Search for the cell housing the specified text and yield its (x, y) center coordinate. 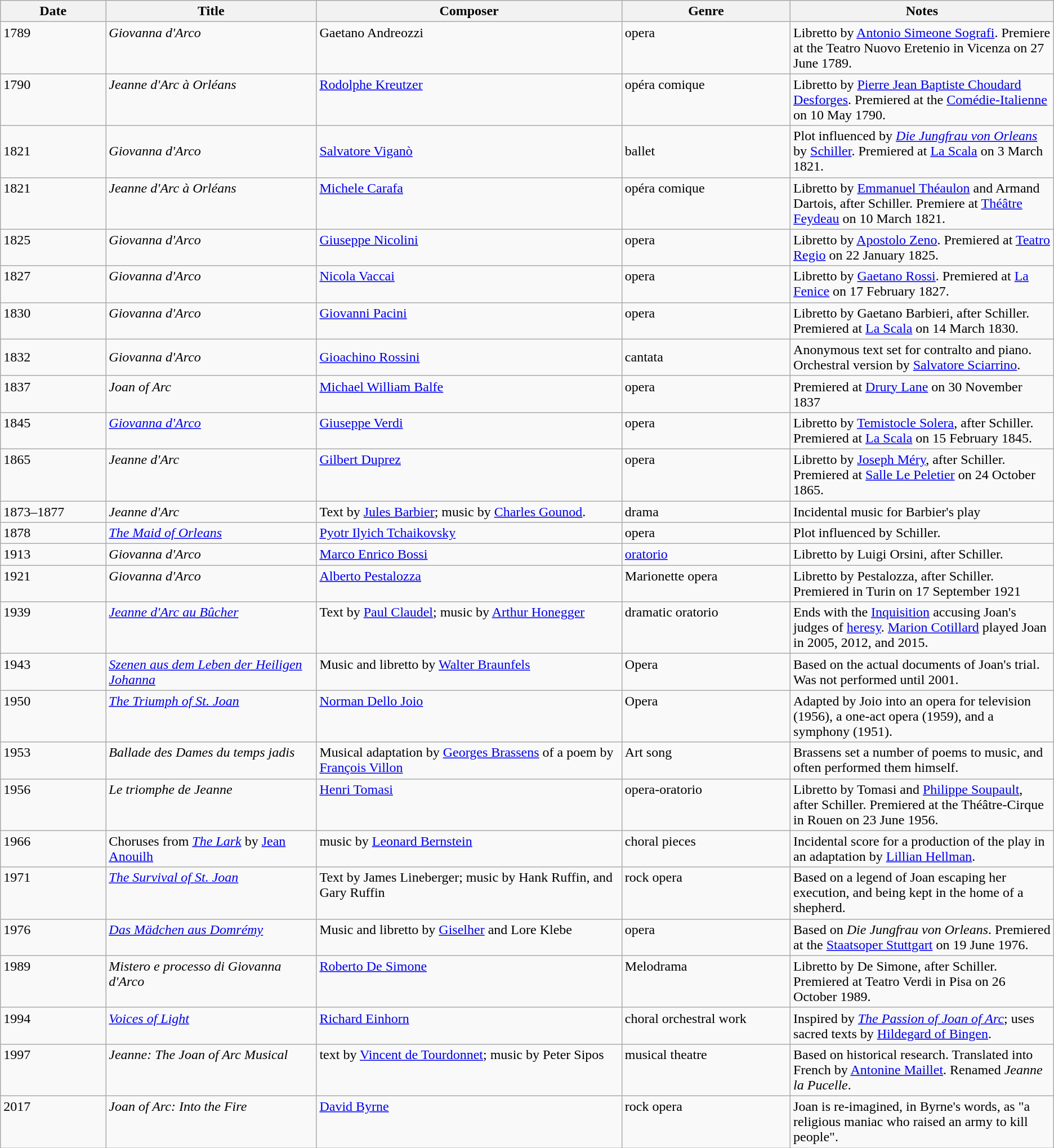
Das Mädchen aus Domrémy (211, 937)
Alberto Pestalozza (469, 583)
1966 (53, 849)
Based on historical research. Translated into French by Antonine Maillet. Renamed Jeanne la Pucelle. (922, 1070)
Pyotr Ilyich Tchaikovsky (469, 533)
The Survival of St. Joan (211, 893)
Richard Einhorn (469, 1026)
opera-oratorio (706, 805)
1953 (53, 760)
Libretto by Gaetano Barbieri, after Schiller. Premiered at La Scala on 14 March 1830. (922, 321)
1921 (53, 583)
Premiered at Drury Lane on 30 November 1837 (922, 394)
1878 (53, 533)
Libretto by Temistocle Solera, after Schiller. Premiered at La Scala on 15 February 1845. (922, 430)
Libretto by Emmanuel Théaulon and Armand Dartois, after Schiller. Premiere at Théâtre Feydeau on 10 March 1821. (922, 203)
choral orchestral work (706, 1026)
Music and libretto by Giselher and Lore Klebe (469, 937)
Joan is re-imagined, in Byrne's words, as "a religious maniac who raised an army to kill people". (922, 1122)
Gaetano Andreozzi (469, 48)
oratorio (706, 555)
Libretto by Joseph Méry, after Schiller. Premiered at Salle Le Peletier on 24 October 1865. (922, 475)
Ballade des Dames du temps jadis (211, 760)
Date (53, 11)
1790 (53, 100)
Marco Enrico Bossi (469, 555)
1971 (53, 893)
Giuseppe Nicolini (469, 248)
1976 (53, 937)
1830 (53, 321)
Notes (922, 11)
Libretto by Tomasi and Philippe Soupault, after Schiller. Premiered at the Théâtre-Cirque in Rouen on 23 June 1956. (922, 805)
Title (211, 11)
1956 (53, 805)
Rodolphe Kreutzer (469, 100)
Adapted by Joio into an opera for television (1956), a one-act opera (1959), and a symphony (1951). (922, 716)
Libretto by Pierre Jean Baptiste Choudard Desforges. Premiered at the Comédie-Italienne on 10 May 1790. (922, 100)
Roberto De Simone (469, 981)
1994 (53, 1026)
Joan of Arc (211, 394)
1837 (53, 394)
Text by James Lineberger; music by Hank Ruffin, and Gary Ruffin (469, 893)
1989 (53, 981)
Gilbert Duprez (469, 475)
Szenen aus dem Leben der Heiligen Johanna (211, 672)
Nicola Vaccai (469, 284)
1913 (53, 555)
music by Leonard Bernstein (469, 849)
Text by Jules Barbier; music by Charles Gounod. (469, 512)
Choruses from The Lark by Jean Anouilh (211, 849)
1789 (53, 48)
ballet (706, 151)
Libretto by De Simone, after Schiller. Premiered at Teatro Verdi in Pisa on 26 October 1989. (922, 981)
Anonymous text set for contralto and piano. Orchestral version by Salvatore Sciarrino. (922, 357)
Inspired by The Passion of Joan of Arc; uses sacred texts by Hildegard of Bingen. (922, 1026)
Norman Dello Joio (469, 716)
Marionette opera (706, 583)
1832 (53, 357)
1825 (53, 248)
dramatic oratorio (706, 628)
Giuseppe Verdi (469, 430)
Brassens set a number of poems to music, and often performed them himself. (922, 760)
Michele Carafa (469, 203)
drama (706, 512)
2017 (53, 1122)
Incidental score for a production of the play in an adaptation by Lillian Hellman. (922, 849)
Giovanni Pacini (469, 321)
choral pieces (706, 849)
Salvatore Viganò (469, 151)
Mistero e processo di Giovanna d'Arco (211, 981)
The Triumph of St. Joan (211, 716)
Plot influenced by Die Jungfrau von Orleans by Schiller. Premiered at La Scala on 3 March 1821. (922, 151)
Libretto by Gaetano Rossi. Premiered at La Fenice on 17 February 1827. (922, 284)
Libretto by Luigi Orsini, after Schiller. (922, 555)
Text by Paul Claudel; music by Arthur Honegger (469, 628)
Libretto by Pestalozza, after Schiller. Premiered in Turin on 17 September 1921 (922, 583)
1845 (53, 430)
Melodrama (706, 981)
1873–1877 (53, 512)
Michael William Balfe (469, 394)
Art song (706, 760)
The Maid of Orleans (211, 533)
Libretto by Antonio Simeone Sografi. Premiere at the Teatro Nuovo Eretenio in Vicenza on 27 June 1789. (922, 48)
1950 (53, 716)
Based on Die Jungfrau von Orleans. Premiered at the Staatsoper Stuttgart on 19 June 1976. (922, 937)
Gioachino Rossini (469, 357)
Based on a legend of Joan escaping her execution, and being kept in the home of a shepherd. (922, 893)
musical theatre (706, 1070)
1865 (53, 475)
Jeanne d'Arc au Bûcher (211, 628)
David Byrne (469, 1122)
Composer (469, 11)
Ends with the Inquisition accusing Joan's judges of heresy. Marion Cotillard played Joan in 2005, 2012, and 2015. (922, 628)
1943 (53, 672)
Based on the actual documents of Joan's trial. Was not performed until 2001. (922, 672)
cantata (706, 357)
1939 (53, 628)
Musical adaptation by Georges Brassens of a poem by François Villon (469, 760)
Genre (706, 11)
Plot influenced by Schiller. (922, 533)
Music and libretto by Walter Braunfels (469, 672)
Joan of Arc: Into the Fire (211, 1122)
Voices of Light (211, 1026)
Henri Tomasi (469, 805)
1827 (53, 284)
Libretto by Apostolo Zeno. Premiered at Teatro Regio on 22 January 1825. (922, 248)
1997 (53, 1070)
Jeanne: The Joan of Arc Musical (211, 1070)
text by Vincent de Tourdonnet; music by Peter Sipos (469, 1070)
Le triomphe de Jeanne (211, 805)
Incidental music for Barbier's play (922, 512)
